Provide the (x, y) coordinate of the cell's center where the given text is located.  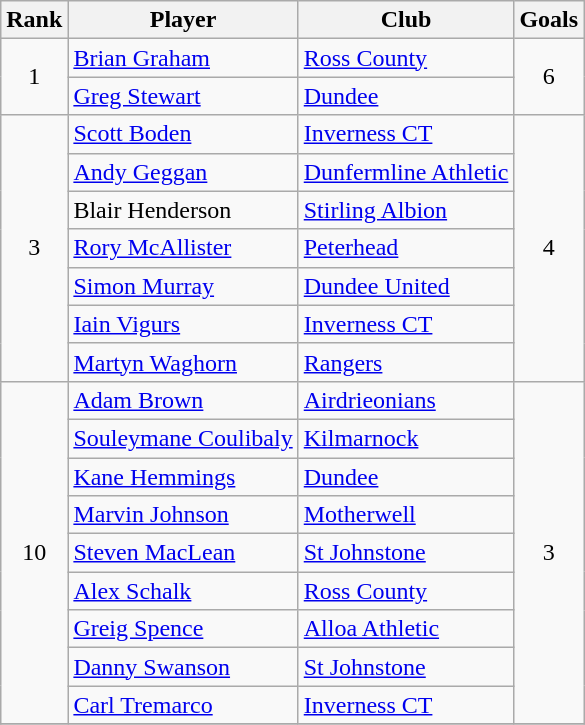
Brian Graham (183, 58)
Greg Stewart (183, 96)
Rangers (406, 362)
6 (549, 77)
Danny Swanson (183, 667)
10 (34, 552)
Steven MacLean (183, 553)
Martyn Waghorn (183, 362)
Blair Henderson (183, 210)
Iain Vigurs (183, 324)
Peterhead (406, 248)
Club (406, 20)
1 (34, 77)
Adam Brown (183, 400)
Carl Tremarco (183, 705)
Souleymane Coulibaly (183, 438)
Scott Boden (183, 134)
Alex Schalk (183, 591)
Rory McAllister (183, 248)
Dunfermline Athletic (406, 172)
Rank (34, 20)
Airdrieonians (406, 400)
Simon Murray (183, 286)
Motherwell (406, 515)
Goals (549, 20)
4 (549, 248)
Marvin Johnson (183, 515)
Kilmarnock (406, 438)
Andy Geggan (183, 172)
Greig Spence (183, 629)
Stirling Albion (406, 210)
Alloa Athletic (406, 629)
Kane Hemmings (183, 477)
Player (183, 20)
Dundee United (406, 286)
